Pinpoint the cell where the given text exists, returning its [x, y] midpoint coordinate. 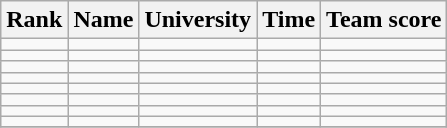
Time [289, 20]
University [198, 20]
Rank [34, 20]
Name [104, 20]
Team score [384, 20]
